Output the [X, Y] coordinate of the center of the cell containing the given text.  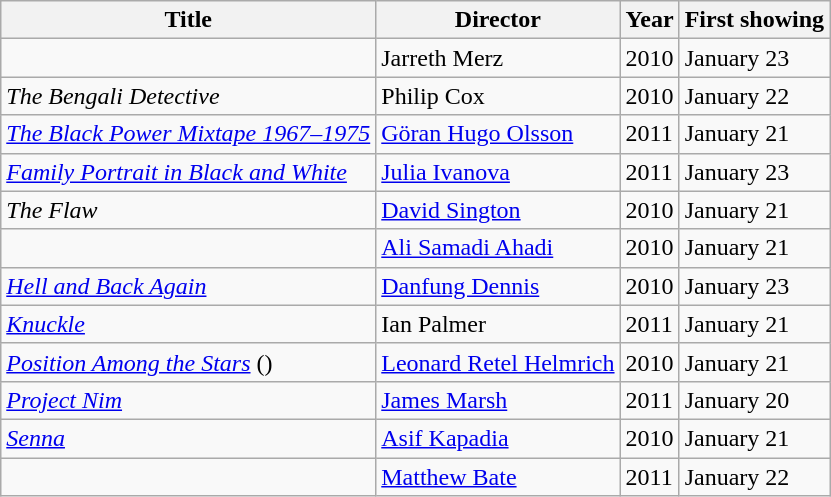
Title [188, 20]
Matthew Bate [498, 477]
Ali Samadi Ahadi [498, 248]
Danfung Dennis [498, 286]
Hell and Back Again [188, 286]
The Bengali Detective [188, 96]
Göran Hugo Olsson [498, 134]
The Black Power Mixtape 1967–1975 [188, 134]
James Marsh [498, 400]
Position Among the Stars () [188, 362]
Ian Palmer [498, 324]
January 20 [754, 400]
The Flaw [188, 210]
Philip Cox [498, 96]
Year [650, 20]
First showing [754, 20]
Asif Kapadia [498, 438]
Project Nim [188, 400]
Senna [188, 438]
Leonard Retel Helmrich [498, 362]
Director [498, 20]
Family Portrait in Black and White [188, 172]
David Sington [498, 210]
Julia Ivanova [498, 172]
Jarreth Merz [498, 58]
Knuckle [188, 324]
